From the cell containing the given text, extract its center point as [x, y] coordinate. 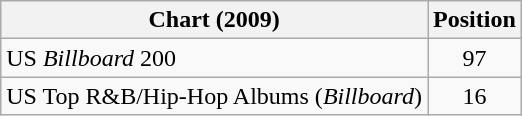
US Top R&B/Hip-Hop Albums (Billboard) [214, 96]
97 [475, 58]
US Billboard 200 [214, 58]
Position [475, 20]
Chart (2009) [214, 20]
16 [475, 96]
